Scan for the cell matching the given text and deliver its [x, y] coordinate at center. 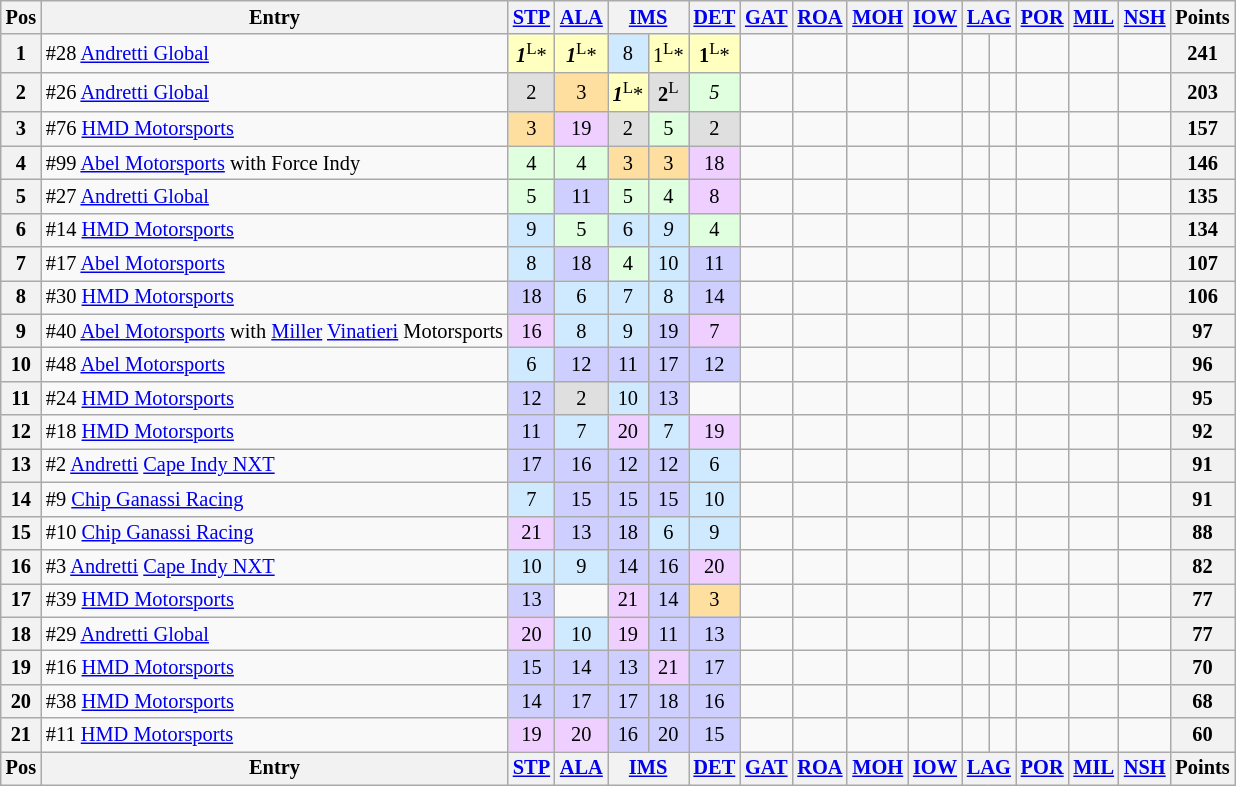
#39 HMD Motorsports [274, 600]
#17 Abel Motorsports [274, 264]
#9 Chip Ganassi Racing [274, 499]
#38 HMD Motorsports [274, 701]
#3 Andretti Cape Indy NXT [274, 566]
97 [1203, 331]
82 [1203, 566]
135 [1203, 196]
68 [1203, 701]
#10 Chip Ganassi Racing [274, 533]
#24 HMD Motorsports [274, 398]
107 [1203, 264]
146 [1203, 163]
#26 Andretti Global [274, 92]
#18 HMD Motorsports [274, 432]
#16 HMD Motorsports [274, 667]
#76 HMD Motorsports [274, 129]
#48 Abel Motorsports [274, 365]
2L [668, 92]
#11 HMD Motorsports [274, 735]
#99 Abel Motorsports with Force Indy [274, 163]
241 [1203, 54]
#2 Andretti Cape Indy NXT [274, 465]
88 [1203, 533]
60 [1203, 735]
157 [1203, 129]
92 [1203, 432]
#14 HMD Motorsports [274, 230]
70 [1203, 667]
#30 HMD Motorsports [274, 297]
#28 Andretti Global [274, 54]
203 [1203, 92]
96 [1203, 365]
#27 Andretti Global [274, 196]
#29 Andretti Global [274, 634]
106 [1203, 297]
1 [21, 54]
#40 Abel Motorsports with Miller Vinatieri Motorsports [274, 331]
95 [1203, 398]
134 [1203, 230]
